Scan for the cell matching the given text and deliver its (x, y) coordinate at center. 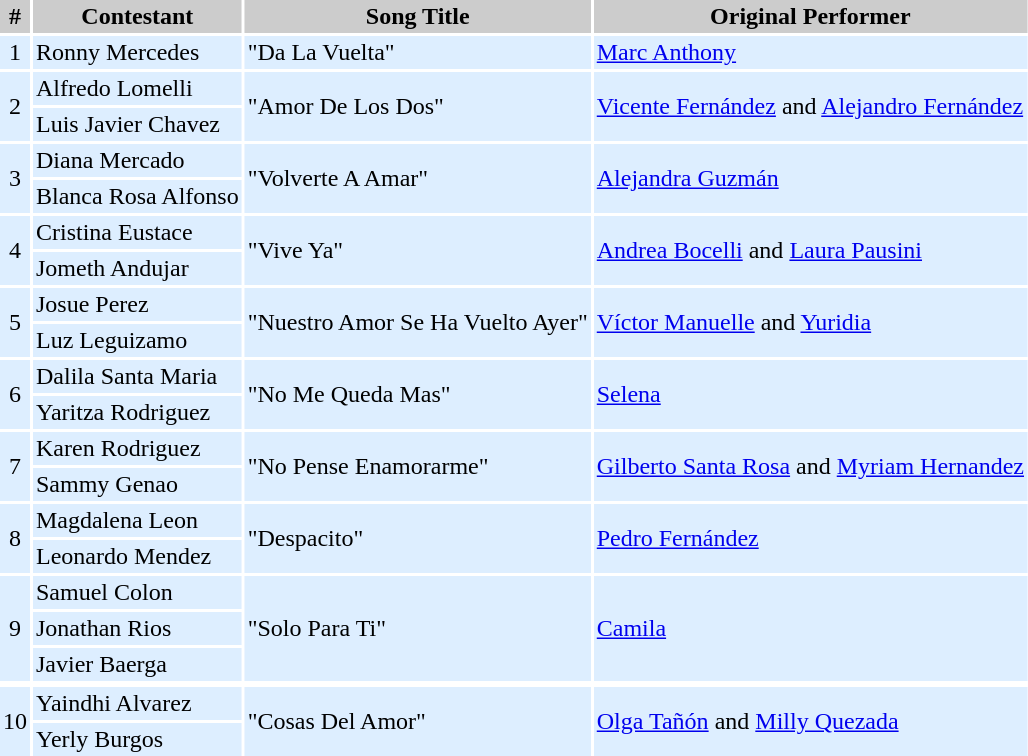
Magdalena Leon (138, 520)
"Solo Para Ti" (418, 628)
9 (15, 628)
Camila (810, 628)
Leonardo Mendez (138, 556)
Jometh Andujar (138, 268)
Selena (810, 394)
"Despacito" (418, 538)
Yaindhi Alvarez (138, 704)
Vicente Fernández and Alejandro Fernández (810, 106)
8 (15, 538)
7 (15, 466)
Jonathan Rios (138, 628)
"Da La Vuelta" (418, 52)
"No Pense Enamorarme" (418, 466)
Javier Baerga (138, 664)
4 (15, 250)
Gilberto Santa Rosa and Myriam Hernandez (810, 466)
2 (15, 106)
1 (15, 52)
Karen Rodriguez (138, 448)
10 (15, 722)
Ronny Mercedes (138, 52)
"Nuestro Amor Se Ha Vuelto Ayer" (418, 322)
Olga Tañón and Milly Quezada (810, 722)
Samuel Colon (138, 592)
Song Title (418, 16)
Pedro Fernández (810, 538)
Yerly Burgos (138, 740)
Dalila Santa Maria (138, 376)
Sammy Genao (138, 484)
# (15, 16)
Alejandra Guzmán (810, 178)
Diana Mercado (138, 160)
Andrea Bocelli and Laura Pausini (810, 250)
6 (15, 394)
Contestant (138, 16)
Original Performer (810, 16)
Blanca Rosa Alfonso (138, 196)
Marc Anthony (810, 52)
Yaritza Rodriguez (138, 412)
Luis Javier Chavez (138, 124)
Josue Perez (138, 304)
"Cosas Del Amor" (418, 722)
"No Me Queda Mas" (418, 394)
3 (15, 178)
Alfredo Lomelli (138, 88)
"Vive Ya" (418, 250)
Cristina Eustace (138, 232)
5 (15, 322)
"Amor De Los Dos" (418, 106)
Víctor Manuelle and Yuridia (810, 322)
"Volverte A Amar" (418, 178)
Luz Leguizamo (138, 340)
